Provide the (X, Y) coordinate of the cell's center where the given text is located.  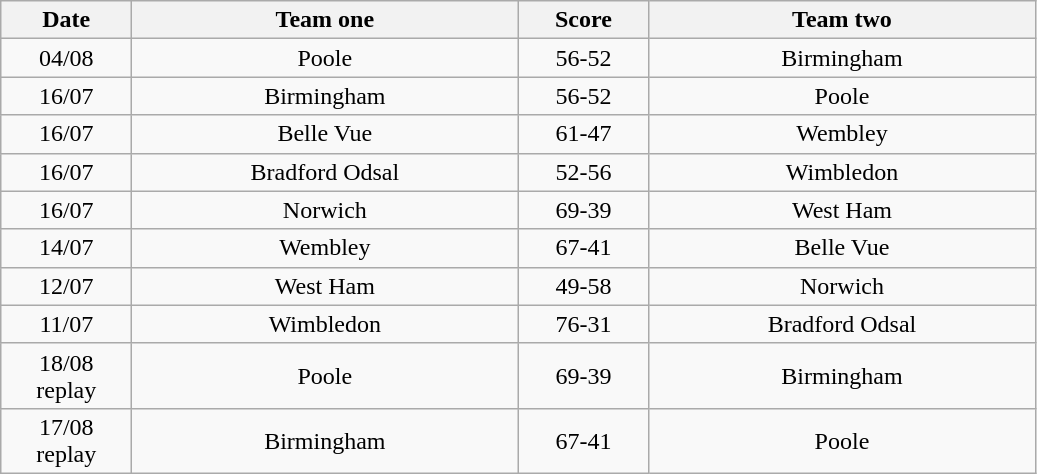
Team one (325, 20)
11/07 (66, 324)
76-31 (584, 324)
Team two (842, 20)
17/08replay (66, 440)
Date (66, 20)
04/08 (66, 58)
Score (584, 20)
12/07 (66, 286)
61-47 (584, 134)
18/08replay (66, 376)
52-56 (584, 172)
14/07 (66, 248)
49-58 (584, 286)
